Find where the given text appears and provide that cell's center as (x, y) coordinate. 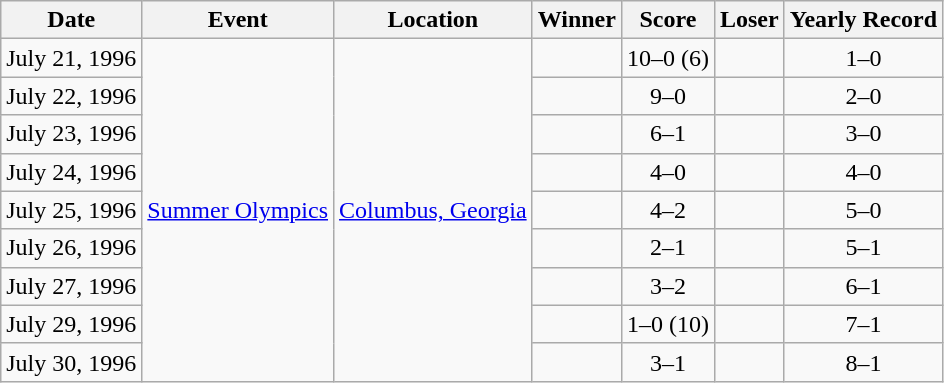
7–1 (863, 324)
July 25, 1996 (72, 210)
3–0 (863, 134)
July 29, 1996 (72, 324)
1–0 (863, 58)
5–1 (863, 248)
4–2 (668, 210)
5–0 (863, 210)
Yearly Record (863, 20)
Loser (749, 20)
2–0 (863, 96)
9–0 (668, 96)
Score (668, 20)
Event (238, 20)
Columbus, Georgia (434, 210)
July 21, 1996 (72, 58)
2–1 (668, 248)
July 26, 1996 (72, 248)
July 30, 1996 (72, 362)
3–2 (668, 286)
Date (72, 20)
Winner (576, 20)
Location (434, 20)
10–0 (6) (668, 58)
July 27, 1996 (72, 286)
July 22, 1996 (72, 96)
July 24, 1996 (72, 172)
Summer Olympics (238, 210)
8–1 (863, 362)
July 23, 1996 (72, 134)
3–1 (668, 362)
1–0 (10) (668, 324)
